Search for the cell housing the specified text and yield its (X, Y) center coordinate. 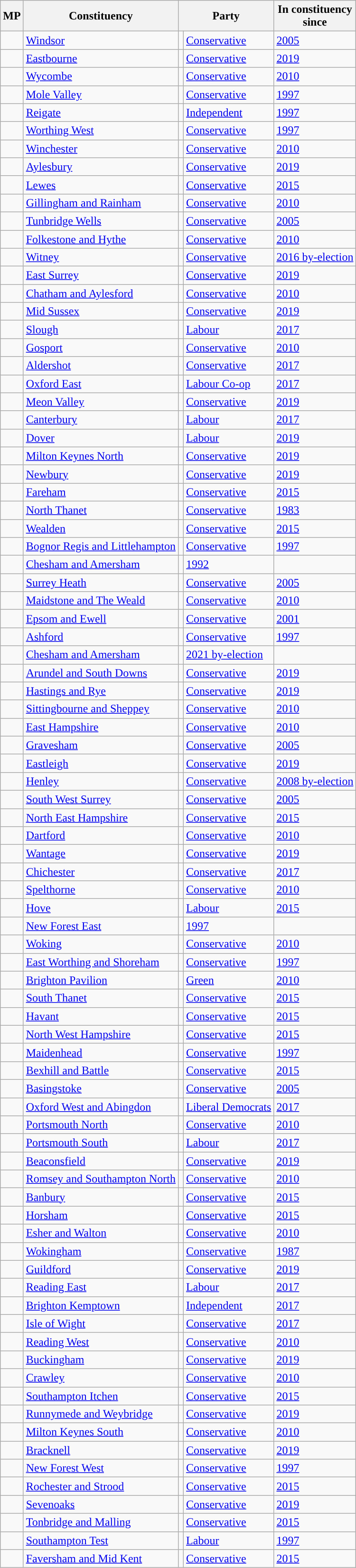
Ashford (101, 637)
Liberal Democrats (229, 1107)
East Worthing and Shoreham (101, 962)
1983 (315, 510)
Henley (101, 781)
Basingstoke (101, 1088)
2021 by-election (229, 655)
Green (229, 980)
Wantage (101, 854)
Wealden (101, 529)
Chatham and Aylesford (101, 293)
Aylesbury (101, 167)
2016 by-election (315, 257)
Oxford West and Abingdon (101, 1107)
Runnymede and Weybridge (101, 1414)
Buckingham (101, 1360)
Milton Keynes South (101, 1432)
Rochester and Strood (101, 1486)
Bracknell (101, 1450)
Surrey Heath (101, 583)
Reading East (101, 1287)
Aldershot (101, 366)
Spelthorne (101, 890)
Southampton Itchen (101, 1396)
South Thanet (101, 998)
Lewes (101, 185)
Southampton Test (101, 1540)
Witney (101, 257)
East Surrey (101, 275)
East Hampshire (101, 727)
Tonbridge and Malling (101, 1522)
Epsom and Ewell (101, 619)
Tunbridge Wells (101, 221)
Maidenhead (101, 1052)
Brighton Pavilion (101, 980)
Folkestone and Hythe (101, 239)
Woking (101, 944)
Esher and Walton (101, 1233)
Canterbury (101, 420)
Constituency (101, 16)
Horsham (101, 1215)
New Forest East (101, 926)
Mid Sussex (101, 312)
Reigate (101, 113)
2008 by-election (315, 781)
Sevenoaks (101, 1504)
Wokingham (101, 1251)
North Thanet (101, 510)
Isle of Wight (101, 1323)
Fareham (101, 492)
Sittingbourne and Sheppey (101, 709)
North West Hampshire (101, 1034)
Meon Valley (101, 402)
Newbury (101, 474)
Milton Keynes North (101, 456)
Gillingham and Rainham (101, 203)
North East Hampshire (101, 817)
Guildford (101, 1269)
Chichester (101, 872)
South West Surrey (101, 799)
Bexhill and Battle (101, 1070)
Labour Co-op (229, 384)
Oxford East (101, 384)
Beaconsfield (101, 1161)
1987 (315, 1251)
Party (226, 16)
Portsmouth South (101, 1143)
Maidstone and The Weald (101, 601)
MP (12, 16)
Reading West (101, 1341)
Windsor (101, 40)
Slough (101, 330)
Eastbourne (101, 58)
Gravesham (101, 745)
Romsey and Southampton North (101, 1179)
Dover (101, 438)
1992 (229, 565)
Hastings and Rye (101, 691)
Bognor Regis and Littlehampton (101, 547)
Dartford (101, 836)
Faversham and Mid Kent (101, 1559)
Worthing West (101, 131)
Banbury (101, 1197)
New Forest West (101, 1468)
Crawley (101, 1378)
Hove (101, 908)
Mole Valley (101, 94)
Arundel and South Downs (101, 673)
Havant (101, 1016)
Wycombe (101, 76)
2001 (315, 619)
Eastleigh (101, 763)
Portsmouth North (101, 1125)
Winchester (101, 149)
In constituencysince (315, 16)
Gosport (101, 348)
Brighton Kemptown (101, 1305)
